Capture the cell that displays the provided text and extract its (x, y) central coordinate. 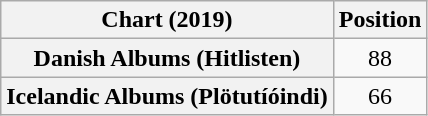
Position (380, 20)
88 (380, 58)
Chart (2019) (167, 20)
Icelandic Albums (Plötutíóindi) (167, 96)
Danish Albums (Hitlisten) (167, 58)
66 (380, 96)
